Extract the (X, Y) coordinate from the center of the cell holding the provided text.  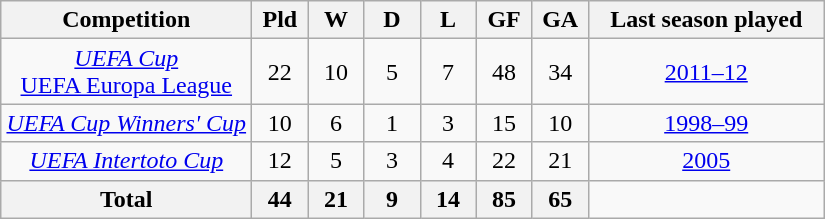
14 (448, 199)
6 (336, 123)
48 (504, 72)
GA (560, 20)
D (392, 20)
4 (448, 161)
44 (280, 199)
GF (504, 20)
7 (448, 72)
Last season played (706, 20)
Total (126, 199)
65 (560, 199)
L (448, 20)
85 (504, 199)
15 (504, 123)
1 (392, 123)
2005 (706, 161)
UEFA Cup Winners' Cup (126, 123)
W (336, 20)
Pld (280, 20)
1998–99 (706, 123)
9 (392, 199)
2011–12 (706, 72)
34 (560, 72)
UEFA Intertoto Cup (126, 161)
UEFA Cup UEFA Europa League (126, 72)
12 (280, 161)
Competition (126, 20)
